Extract the (x, y) coordinate from the center of the cell holding the provided text.  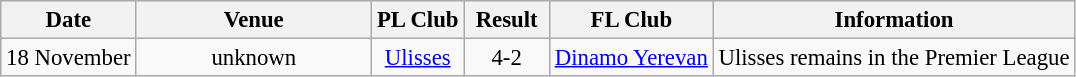
4-2 (507, 58)
18 November (68, 58)
PL Club (418, 20)
Ulisses (418, 58)
unknown (254, 58)
Ulisses remains in the Premier League (894, 58)
Information (894, 20)
Venue (254, 20)
Date (68, 20)
Result (507, 20)
FL Club (631, 20)
Dinamo Yerevan (631, 58)
